Scan for the cell matching the given text and deliver its [x, y] coordinate at center. 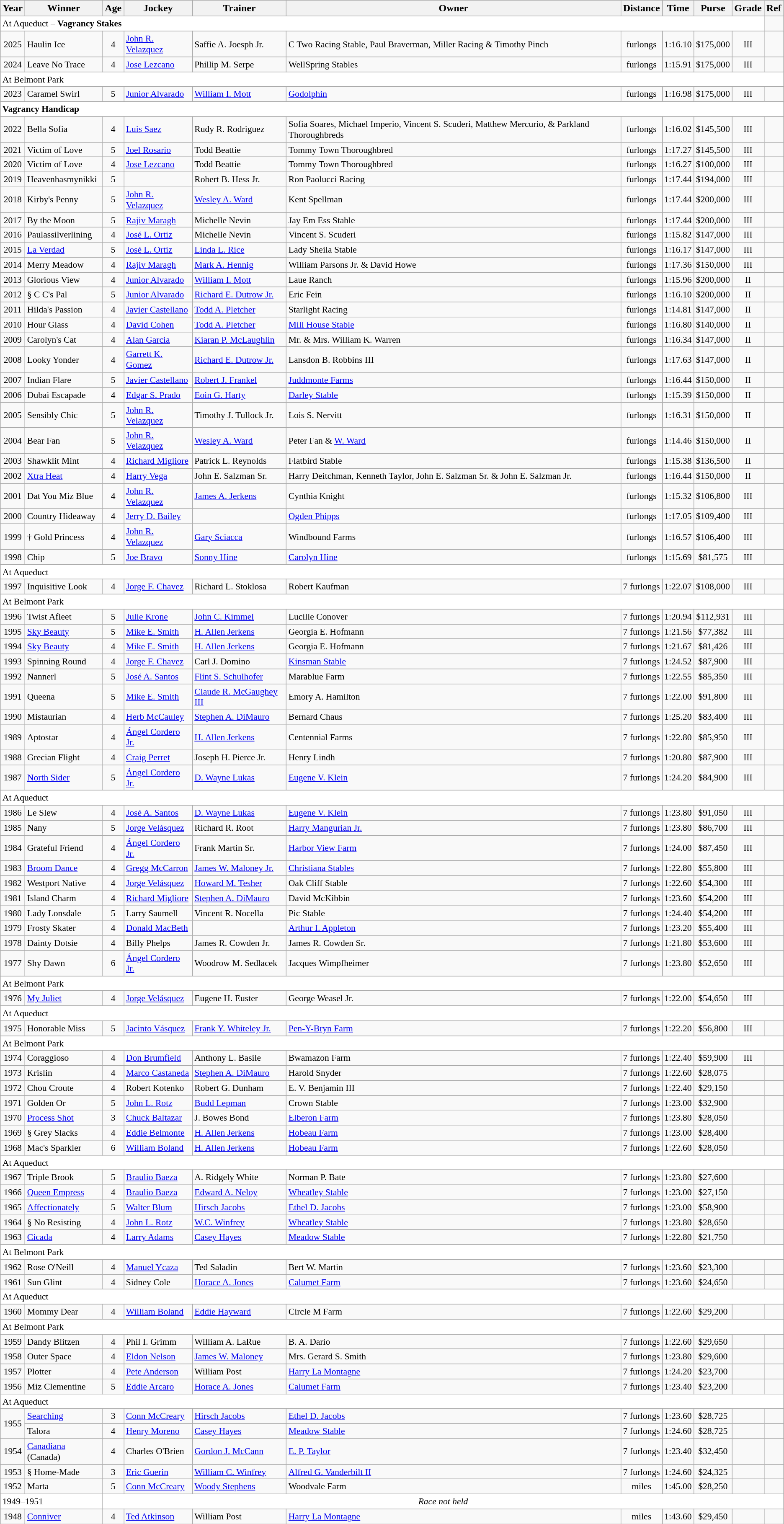
Triple Brook [64, 1178]
Mistaurian [64, 717]
1979 [13, 928]
Ref [774, 8]
Centennial Farms [454, 737]
$32,450 [713, 1451]
Godolphin [454, 94]
Henry Lindh [454, 757]
Grateful Friend [64, 848]
1966 [13, 1192]
Cynthia Knight [454, 496]
Dainty Dotsie [64, 943]
$24,325 [713, 1472]
§ Grey Slacks [64, 1133]
1971 [13, 1103]
$106,400 [713, 536]
$194,000 [713, 179]
Joel Rosario [158, 150]
1975 [13, 1028]
$108,000 [713, 587]
1957 [13, 1372]
1:15.32 [678, 496]
1:15.96 [678, 280]
$58,900 [713, 1207]
1:15.82 [678, 235]
Mrs. Gerard S. Smith [454, 1356]
Rose O'Neill [64, 1267]
1963 [13, 1237]
WellSpring Stables [454, 65]
1:16.27 [678, 165]
At Aqueduct – Vagrancy Stakes [382, 24]
Woody Stephens [240, 1487]
Honorable Miss [64, 1028]
$81,575 [713, 557]
Broom Dance [64, 868]
1:45.00 [678, 1487]
§ Home-Made [64, 1472]
Peter Fan & W. Ward [454, 441]
Sun Glint [64, 1282]
Frank Martin Sr. [240, 848]
Patrick L. Reynolds [240, 461]
Grecian Flight [64, 757]
$81,426 [713, 646]
$77,382 [713, 632]
Garrett K. Gomez [158, 359]
1987 [13, 777]
$29,450 [713, 1516]
Woodrow M. Sedlacek [240, 963]
Jacques Wimpfheimer [454, 963]
Don Brumfield [158, 1058]
1:21.56 [678, 632]
Sensibly Chic [64, 415]
$21,750 [713, 1237]
Island Charm [64, 898]
Charles O'Brien [158, 1451]
$86,700 [713, 828]
Timothy J. Tullock Jr. [240, 415]
Eldon Nelson [158, 1356]
Le Slew [64, 813]
$91,050 [713, 813]
Hour Glass [64, 325]
1:16.17 [678, 250]
2009 [13, 339]
2000 [13, 517]
Pic Stable [454, 913]
Xtra Heat [64, 476]
1:22.20 [678, 1028]
Nany [64, 828]
2023 [13, 94]
1:24.00 [678, 848]
2004 [13, 441]
2008 [13, 359]
1965 [13, 1207]
1968 [13, 1148]
1967 [13, 1178]
James A. Jerkens [240, 496]
1:15.38 [678, 461]
1962 [13, 1267]
1974 [13, 1058]
E. P. Taylor [454, 1451]
Marablue Farm [454, 677]
Mac's Sparkler [64, 1148]
Outer Space [64, 1356]
1:24.52 [678, 661]
1970 [13, 1118]
Edward A. Neloy [240, 1192]
$23,700 [713, 1372]
Christiana Stables [454, 868]
Age [113, 8]
Chou Croute [64, 1088]
La Verdad [64, 250]
Year [13, 8]
Bwamazon Farm [454, 1058]
2024 [13, 65]
Joseph H. Pierce Jr. [240, 757]
2020 [13, 165]
$59,900 [713, 1058]
Kent Spellman [454, 199]
Mommy Dear [64, 1312]
2011 [13, 310]
$28,650 [713, 1222]
1982 [13, 883]
Talora [64, 1431]
Harry Mangurian Jr. [454, 828]
Ted Atkinson [158, 1516]
J. Bowes Bond [240, 1118]
2003 [13, 461]
1948 [13, 1516]
§ C C's Pal [64, 294]
$29,650 [713, 1342]
C Two Racing Stable, Paul Braverman, Miller Racing & Timothy Pinch [454, 44]
1:20.80 [678, 757]
$56,800 [713, 1028]
My Juliet [64, 998]
Anthony L. Basile [240, 1058]
Frank Y. Whiteley Jr. [240, 1028]
1960 [13, 1312]
1:15.91 [678, 65]
Westport Native [64, 883]
$54,650 [713, 998]
Harry Deitchman, Kenneth Taylor, John E. Salzman Sr. & John E. Salzman Jr. [454, 476]
1983 [13, 868]
Inquisitive Look [64, 587]
2018 [13, 199]
† Gold Princess [64, 536]
1986 [13, 813]
Harbor View Farm [454, 848]
$109,400 [713, 517]
2006 [13, 395]
Dandy Blitzen [64, 1342]
1:15.69 [678, 557]
Jerry D. Bailey [158, 517]
Richard L. Stoklosa [240, 587]
Sidney Cole [158, 1282]
James R. Cowden Jr. [240, 943]
Phillip M. Serpe [240, 65]
Lucille Conover [454, 617]
Conniver [64, 1516]
Lady Lonsdale [64, 913]
1:21.80 [678, 943]
$24,650 [713, 1282]
George Weasel Jr. [454, 998]
1978 [13, 943]
1977 [13, 963]
Luis Saez [158, 129]
Flint S. Schulhofer [240, 677]
1:14.46 [678, 441]
$136,500 [713, 461]
Darley Stable [454, 395]
Bert W. Martin [454, 1267]
$29,600 [713, 1356]
Eddie Hayward [240, 1312]
Trainer [240, 8]
Aptostar [64, 737]
James W. Maloney [240, 1356]
1:16.31 [678, 415]
Laue Ranch [454, 280]
1996 [13, 617]
1:23.20 [678, 928]
Kinsman Stable [454, 661]
Robert G. Dunham [240, 1088]
Queen Empress [64, 1192]
Eddie Arcaro [158, 1387]
$85,950 [713, 737]
1958 [13, 1356]
1981 [13, 898]
Winner [64, 8]
1953 [13, 1472]
Rudy R. Rodriguez [240, 129]
$23,300 [713, 1267]
$29,150 [713, 1088]
1:43.60 [678, 1516]
Eddie Belmonte [158, 1133]
Golden Or [64, 1103]
Dubai Escapade [64, 395]
Gary Sciacca [240, 536]
1:16.80 [678, 325]
Vincent R. Nocella [240, 913]
$55,400 [713, 928]
Shawklit Mint [64, 461]
Lady Sheila Stable [454, 250]
Alan Garcia [158, 339]
Process Shot [64, 1118]
Krislin [64, 1073]
Crown Stable [454, 1103]
1:17.36 [678, 265]
Ted Saladin [240, 1267]
Elberon Farm [454, 1118]
Race not held [443, 1501]
Emory A. Hamilton [454, 696]
Purse [713, 8]
$55,800 [713, 868]
Owner [454, 8]
Pete Anderson [158, 1372]
Craig Perret [158, 757]
2014 [13, 265]
Twist Afleet [64, 617]
§ No Resisting [64, 1222]
Queena [64, 696]
Juddmonte Farms [454, 380]
Manuel Ycaza [158, 1267]
1961 [13, 1282]
1:22.55 [678, 677]
Arthur I. Appleton [454, 928]
Mark A. Hennig [240, 265]
David McKibbin [454, 898]
Starlight Racing [454, 310]
Carl J. Domino [240, 661]
1989 [13, 737]
Miz Clementine [64, 1387]
Glorious View [64, 280]
B. A. Dario [454, 1342]
2010 [13, 325]
1995 [13, 632]
Marta [64, 1487]
$84,900 [713, 777]
Flatbird Stable [454, 461]
2012 [13, 294]
Nannerl [64, 677]
1976 [13, 998]
Marco Castaneda [158, 1073]
Bernard Chaus [454, 717]
1964 [13, 1222]
2002 [13, 476]
Plotter [64, 1372]
William A. LaRue [240, 1342]
Affectionately [64, 1207]
Ron Paolucci Racing [454, 179]
Sonny Hine [240, 557]
2021 [13, 150]
1:17.05 [678, 517]
Searching [64, 1416]
2005 [13, 415]
$27,150 [713, 1192]
$28,250 [713, 1487]
1985 [13, 828]
Robert Kotenko [158, 1088]
Julie Krone [158, 617]
1973 [13, 1073]
Harry Vega [158, 476]
Lansdon B. Robbins III [454, 359]
$54,300 [713, 883]
1969 [13, 1133]
2001 [13, 496]
Paulassilverlining [64, 235]
E. V. Benjamin III [454, 1088]
John C. Kimmel [240, 617]
1991 [13, 696]
Ogden Phipps [454, 517]
Distance [642, 8]
Lois S. Nervitt [454, 415]
1988 [13, 757]
Jockey [158, 8]
Mill House Stable [454, 325]
Billy Phelps [158, 943]
Robert Kaufman [454, 587]
Haulin Ice [64, 44]
Merry Meadow [64, 265]
2019 [13, 179]
Grade [748, 8]
Chip [64, 557]
Carolyn's Cat [64, 339]
2016 [13, 235]
$32,900 [713, 1103]
1954 [13, 1451]
2025 [13, 44]
Robert B. Hess Jr. [240, 179]
1998 [13, 557]
Larry Saumell [158, 913]
Dat You Miz Blue [64, 496]
Larry Adams [158, 1237]
1:16.34 [678, 339]
Bella Sofia [64, 129]
Norman P. Bate [454, 1178]
1:20.94 [678, 617]
Eugene H. Euster [240, 998]
1:21.67 [678, 646]
Frosty Skater [64, 928]
1956 [13, 1387]
Saffie A. Joesph Jr. [240, 44]
John E. Salzman Sr. [240, 476]
Caramel Swirl [64, 94]
1997 [13, 587]
Kirby's Penny [64, 199]
Gregg McCarron [158, 868]
Vincent S. Scuderi [454, 235]
Donald MacBeth [158, 928]
Hilda's Passion [64, 310]
1972 [13, 1088]
A. Ridgely White [240, 1178]
1994 [13, 646]
1993 [13, 661]
1984 [13, 848]
Circle M Farm [454, 1312]
Claude R. McGaughey III [240, 696]
$28,075 [713, 1073]
2013 [13, 280]
$53,600 [713, 943]
Richard R. Root [240, 828]
Edgar S. Prado [158, 395]
1992 [13, 677]
Alfred G. Vanderbilt II [454, 1472]
2015 [13, 250]
Oak Cliff Stable [454, 883]
Looky Yonder [64, 359]
1:24.40 [678, 913]
1:22.07 [678, 587]
$83,400 [713, 717]
$112,931 [713, 617]
Eoin G. Harty [240, 395]
Coraggioso [64, 1058]
1955 [13, 1423]
Pen-Y-Bryn Farm [454, 1028]
$27,600 [713, 1178]
Chuck Baltazar [158, 1118]
James W. Maloney Jr. [240, 868]
$87,450 [713, 848]
1990 [13, 717]
Sofia Soares, Michael Imperio, Vincent S. Scuderi, Matthew Mercurio, & Parkland Thoroughbreds [454, 129]
James R. Cowden Sr. [454, 943]
Robert J. Frankel [240, 380]
$28,400 [713, 1133]
1952 [13, 1487]
1:16.02 [678, 129]
$23,200 [713, 1387]
2007 [13, 380]
Leave No Trace [64, 65]
1949–1951 [52, 1501]
Cicada [64, 1237]
Carolyn Hine [454, 557]
By the Moon [64, 220]
Jacinto Vásquez [158, 1028]
Joe Bravo [158, 557]
Canadiana (Canada) [64, 1451]
Eric Guerin [158, 1472]
$106,800 [713, 496]
1:17.63 [678, 359]
1:17.27 [678, 150]
Gordon J. McCann [240, 1451]
Time [678, 8]
Bear Fan [64, 441]
Vagrancy Handicap [392, 109]
Linda L. Rice [240, 250]
Spinning Round [64, 661]
1:16.57 [678, 536]
Windbound Farms [454, 536]
Heavenhasmynikki [64, 179]
William Parsons Jr. & David Howe [454, 265]
$52,650 [713, 963]
Harold Snyder [454, 1073]
1:14.81 [678, 310]
Kiaran P. McLaughlin [240, 339]
1980 [13, 913]
Indian Flare [64, 380]
$29,200 [713, 1312]
1959 [13, 1342]
Mr. & Mrs. William K. Warren [454, 339]
Jay Em Ess Stable [454, 220]
$91,800 [713, 696]
Shy Dawn [64, 963]
1:16.98 [678, 94]
Howard M. Tesher [240, 883]
W.C. Winfrey [240, 1222]
$100,000 [713, 165]
2022 [13, 129]
Henry Moreno [158, 1431]
David Cohen [158, 325]
1:25.20 [678, 717]
Country Hideaway [64, 517]
1999 [13, 536]
William C. Winfrey [240, 1472]
North Sider [64, 777]
Eric Fein [454, 294]
1:15.39 [678, 395]
Woodvale Farm [454, 1487]
$140,000 [713, 325]
Budd Lepman [240, 1103]
Walter Blum [158, 1207]
2017 [13, 220]
$85,350 [713, 677]
Herb McCauley [158, 717]
Phil I. Grimm [158, 1342]
